Identify which cell holds the provided text, then report its [X, Y] central coordinate. 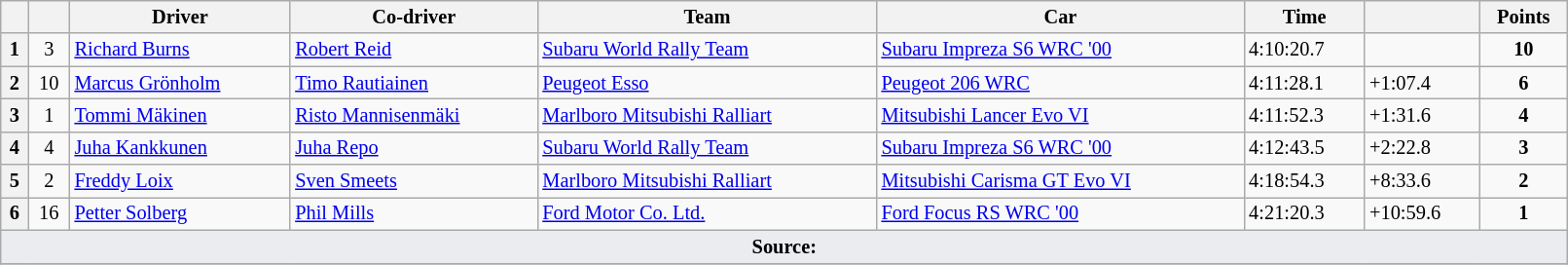
+8:33.6 [1422, 181]
4:11:28.1 [1304, 83]
4:11:52.3 [1304, 115]
Phil Mills [414, 213]
4:18:54.3 [1304, 181]
Mitsubishi Carisma GT Evo VI [1061, 181]
4:21:20.3 [1304, 213]
+1:31.6 [1422, 115]
Freddy Loix [181, 181]
Team [707, 17]
+1:07.4 [1422, 83]
16 [49, 213]
+10:59.6 [1422, 213]
4:10:20.7 [1304, 50]
Source: [784, 246]
Car [1061, 17]
Sven Smeets [414, 181]
Juha Repo [414, 148]
Petter Solberg [181, 213]
Risto Mannisenmäki [414, 115]
Ford Motor Co. Ltd. [707, 213]
Timo Rautiainen [414, 83]
Mitsubishi Lancer Evo VI [1061, 115]
+2:22.8 [1422, 148]
Ford Focus RS WRC '00 [1061, 213]
Peugeot 206 WRC [1061, 83]
Robert Reid [414, 50]
Co-driver [414, 17]
Richard Burns [181, 50]
Peugeot Esso [707, 83]
Juha Kankkunen [181, 148]
5 [15, 181]
Marcus Grönholm [181, 83]
Tommi Mäkinen [181, 115]
Points [1524, 17]
4:12:43.5 [1304, 148]
Driver [181, 17]
Time [1304, 17]
